Return [x, y] of the center of cell containing provided text 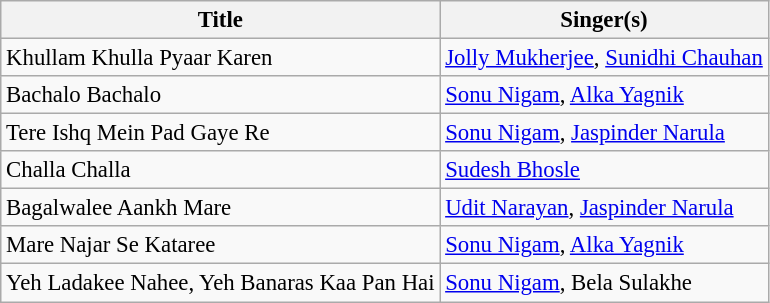
Tere Ishq Mein Pad Gaye Re [220, 133]
Sonu Nigam, Jaspinder Narula [604, 133]
Yeh Ladakee Nahee, Yeh Banaras Kaa Pan Hai [220, 283]
Bagalwalee Aankh Mare [220, 208]
Bachalo Bachalo [220, 95]
Udit Narayan, Jaspinder Narula [604, 208]
Title [220, 20]
Mare Najar Se Kataree [220, 245]
Challa Challa [220, 170]
Singer(s) [604, 20]
Sonu Nigam, Bela Sulakhe [604, 283]
Khullam Khulla Pyaar Karen [220, 58]
Jolly Mukherjee, Sunidhi Chauhan [604, 58]
Sudesh Bhosle [604, 170]
